Identify which cell holds the provided text, then report its [X, Y] central coordinate. 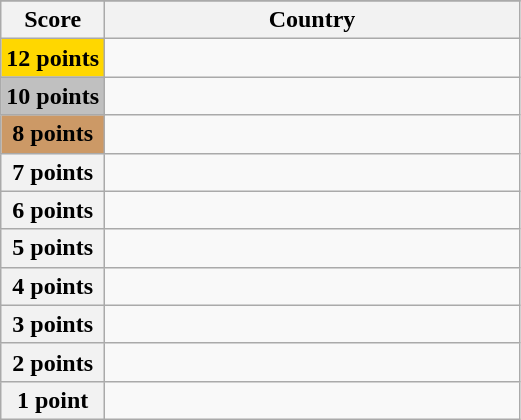
7 points [53, 172]
5 points [53, 248]
4 points [53, 286]
3 points [53, 324]
10 points [53, 96]
Score [53, 20]
Country [312, 20]
6 points [53, 210]
1 point [53, 400]
2 points [53, 362]
8 points [53, 134]
12 points [53, 58]
